Return (x, y) of the center of cell containing provided text 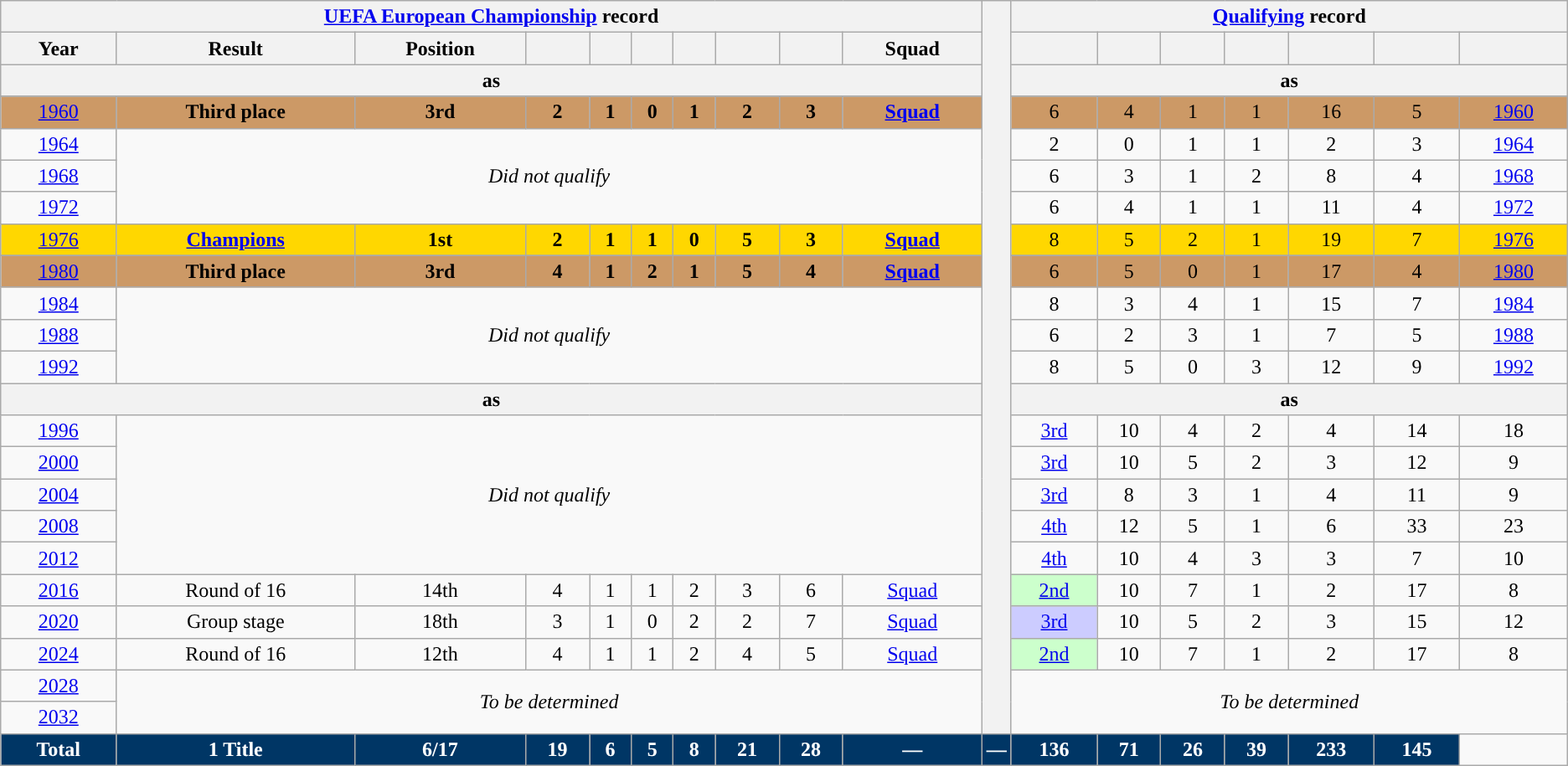
1996 (59, 431)
21 (747, 749)
2016 (59, 590)
6/17 (441, 749)
33 (1416, 527)
Qualifying record (1289, 17)
145 (1416, 749)
2020 (59, 622)
26 (1193, 749)
2004 (59, 495)
28 (811, 749)
16 (1331, 112)
UEFA European Championship record (492, 17)
14th (441, 590)
2012 (59, 558)
Position (441, 49)
2032 (59, 717)
Result (236, 49)
23 (1514, 527)
18th (441, 622)
Total (59, 749)
Year (59, 49)
1 Title (236, 749)
233 (1331, 749)
Champions (236, 239)
2024 (59, 654)
39 (1256, 749)
2028 (59, 686)
2000 (59, 463)
18 (1514, 431)
Group stage (236, 622)
71 (1129, 749)
14 (1416, 431)
12th (441, 654)
2008 (59, 527)
136 (1054, 749)
1st (441, 239)
